Locate the cell with the specified text and output its (x, y) center coordinate. 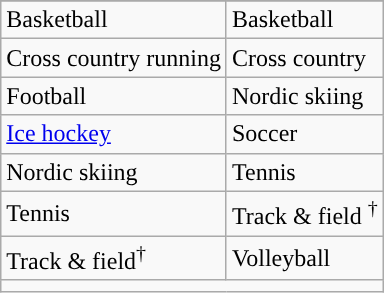
Cross country running (114, 58)
Cross country (304, 58)
Ice hockey (114, 134)
Soccer (304, 134)
Track & field † (304, 214)
Volleyball (304, 258)
Football (114, 96)
Track & field† (114, 258)
